Identify which cell holds the provided text, then report its (x, y) central coordinate. 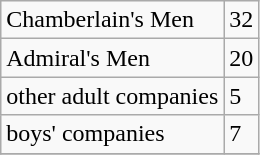
5 (242, 96)
boys' companies (112, 134)
32 (242, 20)
Admiral's Men (112, 58)
20 (242, 58)
Chamberlain's Men (112, 20)
other adult companies (112, 96)
7 (242, 134)
